Output the [X, Y] coordinate of the center of the cell containing the given text.  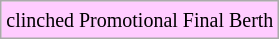
clinched Promotional Final Berth [140, 20]
